Output the [x, y] coordinate of the center of the cell containing the given text.  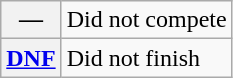
Did not compete [146, 20]
Did not finish [146, 58]
DNF [31, 58]
— [31, 20]
